Locate the cell with the specified text and output its (X, Y) center coordinate. 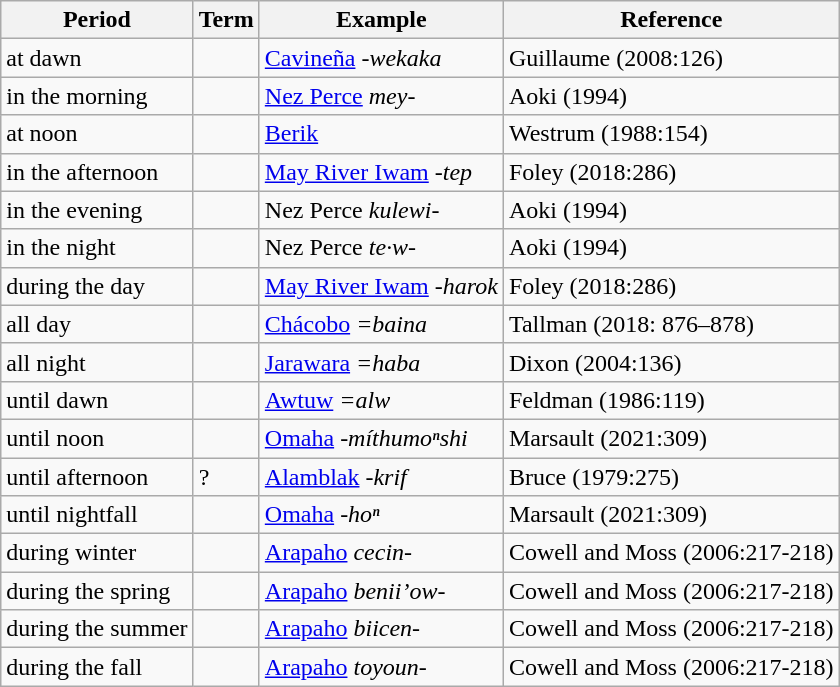
? (226, 477)
Westrum (1988:154) (671, 134)
until dawn (97, 400)
Guillaume (2008:126) (671, 58)
Nez Perce kulewi- (381, 210)
Feldman (1986:119) (671, 400)
Arapaho cecin- (381, 553)
in the evening (97, 210)
Example (381, 20)
Awtuw =alw (381, 400)
Arapaho toyoun- (381, 667)
Term (226, 20)
in the morning (97, 96)
in the afternoon (97, 172)
Alamblak -krif (381, 477)
Omaha -hoⁿ (381, 515)
at noon (97, 134)
until nightfall (97, 515)
during the summer (97, 629)
during the day (97, 286)
during the fall (97, 667)
during winter (97, 553)
in the night (97, 248)
Nez Perce te·w- (381, 248)
Arapaho benii’ow- (381, 591)
Berik (381, 134)
all day (97, 324)
Dixon (2004:136) (671, 362)
Chácobo =baina (381, 324)
at dawn (97, 58)
Reference (671, 20)
all night (97, 362)
Arapaho biicen- (381, 629)
Jarawara =haba (381, 362)
until afternoon (97, 477)
Period (97, 20)
Omaha -míthumoⁿshi (381, 438)
Nez Perce mey- (381, 96)
May River Iwam -tep (381, 172)
May River Iwam -harok (381, 286)
during the spring (97, 591)
Tallman (2018: 876–878) (671, 324)
until noon (97, 438)
Cavineña -wekaka (381, 58)
Bruce (1979:275) (671, 477)
